Provide the [X, Y] coordinate of the cell's center where the given text is located.  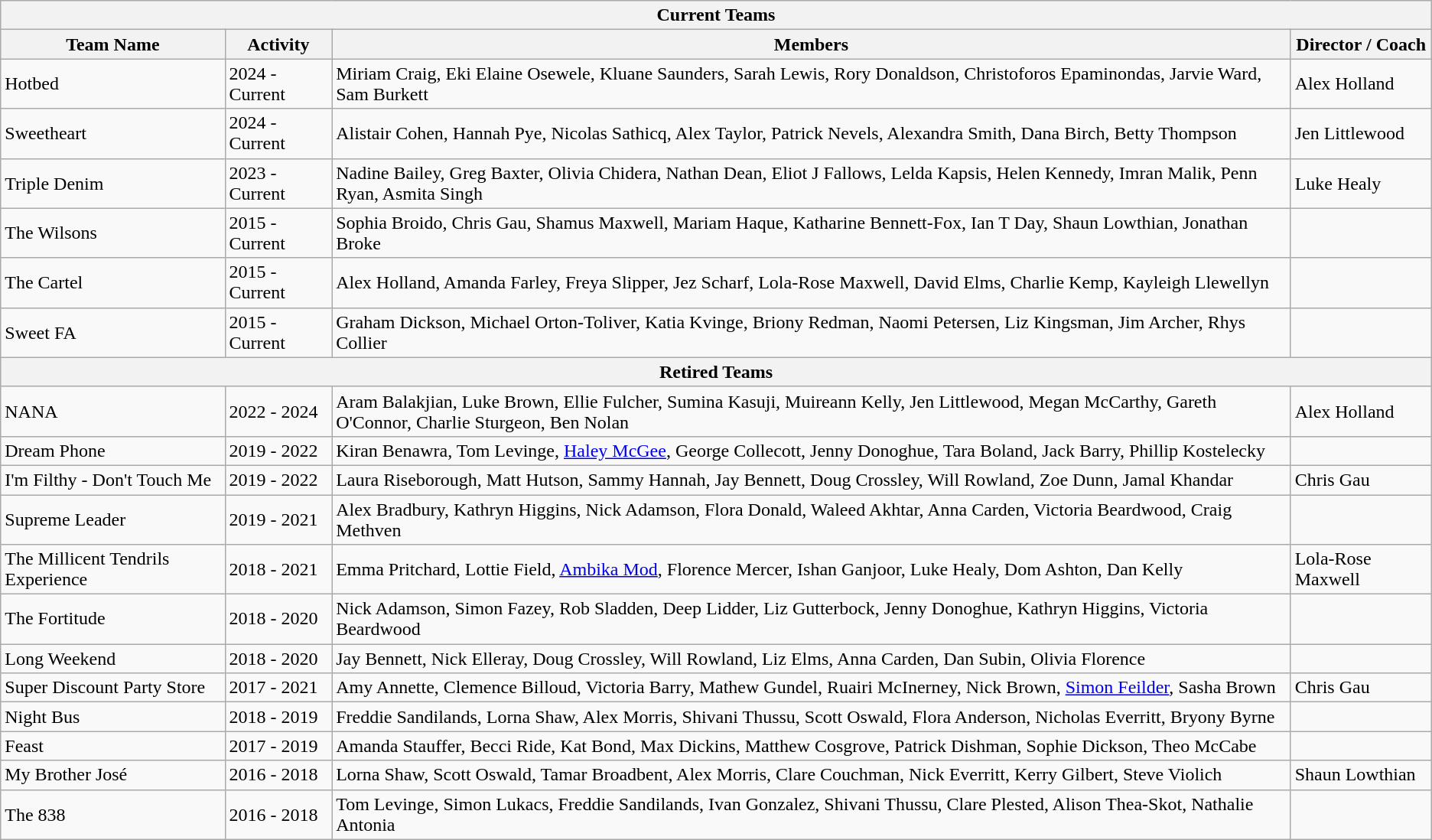
Sophia Broido, Chris Gau, Shamus Maxwell, Mariam Haque, Katharine Bennett-Fox, Ian T Day, Shaun Lowthian, Jonathan Broke [811, 233]
Hotbed [113, 84]
Director / Coach [1361, 44]
Triple Denim [113, 184]
Alex Bradbury, Kathryn Higgins, Nick Adamson, Flora Donald, Waleed Akhtar, Anna Carden, Victoria Beardwood, Craig Methven [811, 519]
Alex Holland, Amanda Farley, Freya Slipper, Jez Scharf, Lola-Rose Maxwell, David Elms, Charlie Kemp, Kayleigh Llewellyn [811, 283]
Retired Teams [716, 372]
Nadine Bailey, Greg Baxter, Olivia Chidera, Nathan Dean, Eliot J Fallows, Lelda Kapsis, Helen Kennedy, Imran Malik, Penn Ryan, Asmita Singh [811, 184]
Long Weekend [113, 659]
Laura Riseborough, Matt Hutson, Sammy Hannah, Jay Bennett, Doug Crossley, Will Rowland, Zoe Dunn, Jamal Khandar [811, 480]
2022 - 2024 [278, 412]
NANA [113, 412]
Supreme Leader [113, 519]
Miriam Craig, Eki Elaine Osewele, Kluane Saunders, Sarah Lewis, Rory Donaldson, Christoforos Epaminondas, Jarvie Ward, Sam Burkett [811, 84]
Shaun Lowthian [1361, 775]
2019 - 2021 [278, 519]
Current Teams [716, 15]
Team Name [113, 44]
Activity [278, 44]
2018 - 2019 [278, 717]
Sweetheart [113, 133]
The Cartel [113, 283]
Members [811, 44]
Graham Dickson, Michael Orton-Toliver, Katia Kvinge, Briony Redman, Naomi Petersen, Liz Kingsman, Jim Archer, Rhys Collier [811, 332]
Sweet FA [113, 332]
Lola-Rose Maxwell [1361, 569]
Lorna Shaw, Scott Oswald, Tamar Broadbent, Alex Morris, Clare Couchman, Nick Everritt, Kerry Gilbert, Steve Violich [811, 775]
The Fortitude [113, 620]
Emma Pritchard, Lottie Field, Ambika Mod, Florence Mercer, Ishan Ganjoor, Luke Healy, Dom Ashton, Dan Kelly [811, 569]
Night Bus [113, 717]
My Brother José [113, 775]
Dream Phone [113, 451]
2018 - 2021 [278, 569]
2017 - 2019 [278, 746]
2023 - Current [278, 184]
Nick Adamson, Simon Fazey, Rob Sladden, Deep Lidder, Liz Gutterbock, Jenny Donoghue, Kathryn Higgins, Victoria Beardwood [811, 620]
2017 - 2021 [278, 688]
I'm Filthy - Don't Touch Me [113, 480]
The Millicent Tendrils Experience [113, 569]
Freddie Sandilands, Lorna Shaw, Alex Morris, Shivani Thussu, Scott Oswald, Flora Anderson, Nicholas Everritt, Bryony Byrne [811, 717]
Kiran Benawra, Tom Levinge, Haley McGee, George Collecott, Jenny Donoghue, Tara Boland, Jack Barry, Phillip Kostelecky [811, 451]
Jay Bennett, Nick Elleray, Doug Crossley, Will Rowland, Liz Elms, Anna Carden, Dan Subin, Olivia Florence [811, 659]
Super Discount Party Store [113, 688]
The Wilsons [113, 233]
Luke Healy [1361, 184]
Amy Annette, Clemence Billoud, Victoria Barry, Mathew Gundel, Ruairi McInerney, Nick Brown, Simon Feilder, Sasha Brown [811, 688]
Feast [113, 746]
Amanda Stauffer, Becci Ride, Kat Bond, Max Dickins, Matthew Cosgrove, Patrick Dishman, Sophie Dickson, Theo McCabe [811, 746]
Jen Littlewood [1361, 133]
The 838 [113, 814]
Tom Levinge, Simon Lukacs, Freddie Sandilands, Ivan Gonzalez, Shivani Thussu, Clare Plested, Alison Thea-Skot, Nathalie Antonia [811, 814]
Alistair Cohen, Hannah Pye, Nicolas Sathicq, Alex Taylor, Patrick Nevels, Alexandra Smith, Dana Birch, Betty Thompson [811, 133]
